For the text-containing cell, return its midpoint in [X, Y] coordinate format. 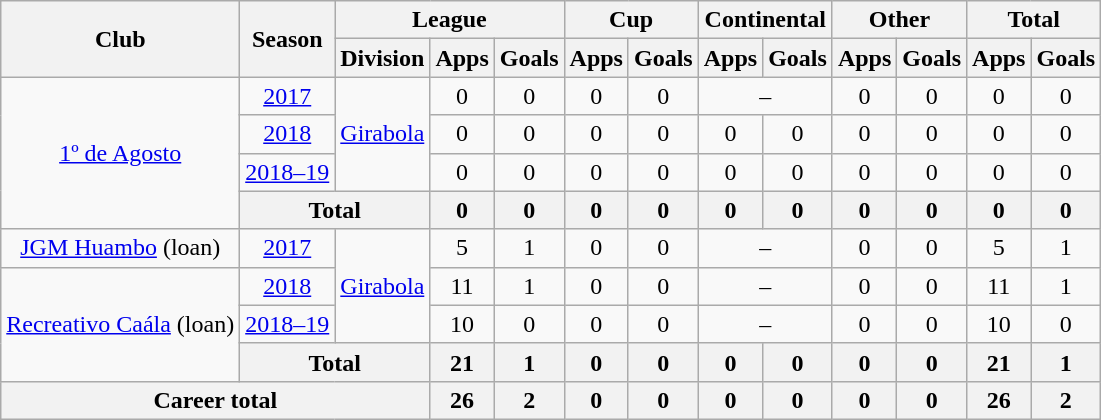
Season [288, 39]
JGM Huambo (loan) [120, 248]
Cup [631, 20]
1º de Agosto [120, 153]
Recreativo Caála (loan) [120, 324]
Career total [216, 400]
Other [899, 20]
League [450, 20]
Division [382, 58]
Club [120, 39]
Continental [765, 20]
